Extract the [x, y] coordinate from the center of the cell holding the provided text.  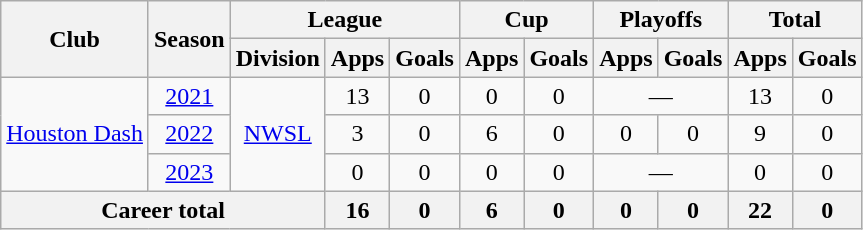
16 [357, 210]
2021 [189, 96]
3 [357, 134]
Cup [526, 20]
Career total [164, 210]
9 [760, 134]
Club [75, 39]
Houston Dash [75, 134]
Total [795, 20]
NWSL [278, 134]
Division [278, 58]
2023 [189, 172]
League [344, 20]
2022 [189, 134]
Season [189, 39]
Playoffs [661, 20]
22 [760, 210]
